Extract the (X, Y) coordinate from the center of the cell holding the provided text.  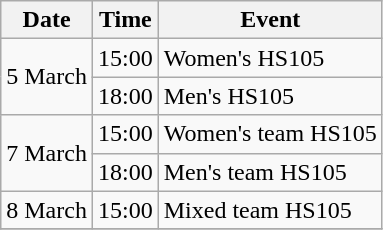
Date (47, 20)
Men's team HS105 (270, 172)
Men's HS105 (270, 96)
Mixed team HS105 (270, 210)
8 March (47, 210)
5 March (47, 77)
Women's HS105 (270, 58)
Women's team HS105 (270, 134)
Time (125, 20)
Event (270, 20)
7 March (47, 153)
